Extract the (x, y) coordinate from the center of the cell holding the provided text.  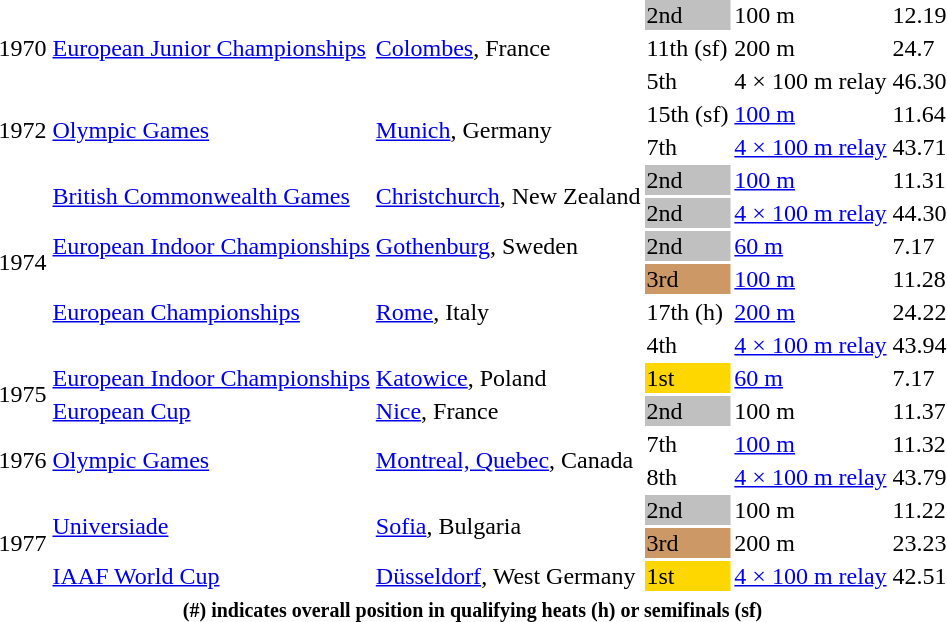
Gothenburg, Sweden (508, 246)
Rome, Italy (508, 312)
Christchurch, New Zealand (508, 196)
British Commonwealth Games (211, 196)
Montreal, Quebec, Canada (508, 460)
4th (688, 345)
European Junior Championships (211, 48)
Nice, France (508, 411)
European Cup (211, 411)
8th (688, 477)
15th (sf) (688, 114)
Düsseldorf, West Germany (508, 576)
11th (sf) (688, 48)
5th (688, 81)
IAAF World Cup (211, 576)
17th (h) (688, 312)
Sofia, Bulgaria (508, 526)
Katowice, Poland (508, 378)
Universiade (211, 526)
European Championships (211, 312)
Munich, Germany (508, 130)
Colombes, France (508, 48)
